For the text-containing cell, return its midpoint in [X, Y] coordinate format. 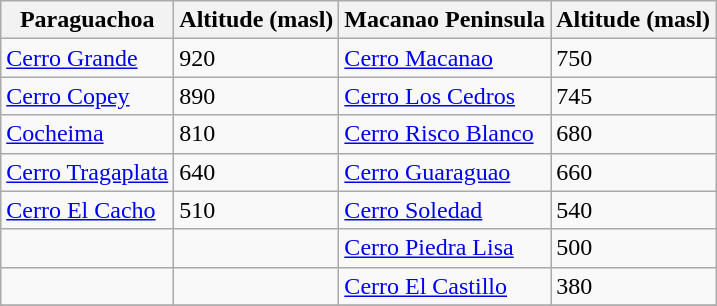
500 [634, 248]
Cerro El Castillo [445, 286]
920 [256, 58]
745 [634, 96]
Cocheima [88, 134]
Cerro Guaraguao [445, 172]
Cerro Copey [88, 96]
750 [634, 58]
510 [256, 210]
Macanao Peninsula [445, 20]
Paraguachoa [88, 20]
Cerro Soledad [445, 210]
Cerro Risco Blanco [445, 134]
Cerro Macanao [445, 58]
890 [256, 96]
Cerro Los Cedros [445, 96]
Cerro Piedra Lisa [445, 248]
540 [634, 210]
Cerro Grande [88, 58]
680 [634, 134]
640 [256, 172]
810 [256, 134]
Cerro Tragaplata [88, 172]
380 [634, 286]
660 [634, 172]
Cerro El Cacho [88, 210]
